Return the (X, Y) coordinate for the center point of the cell that contains the specified text.  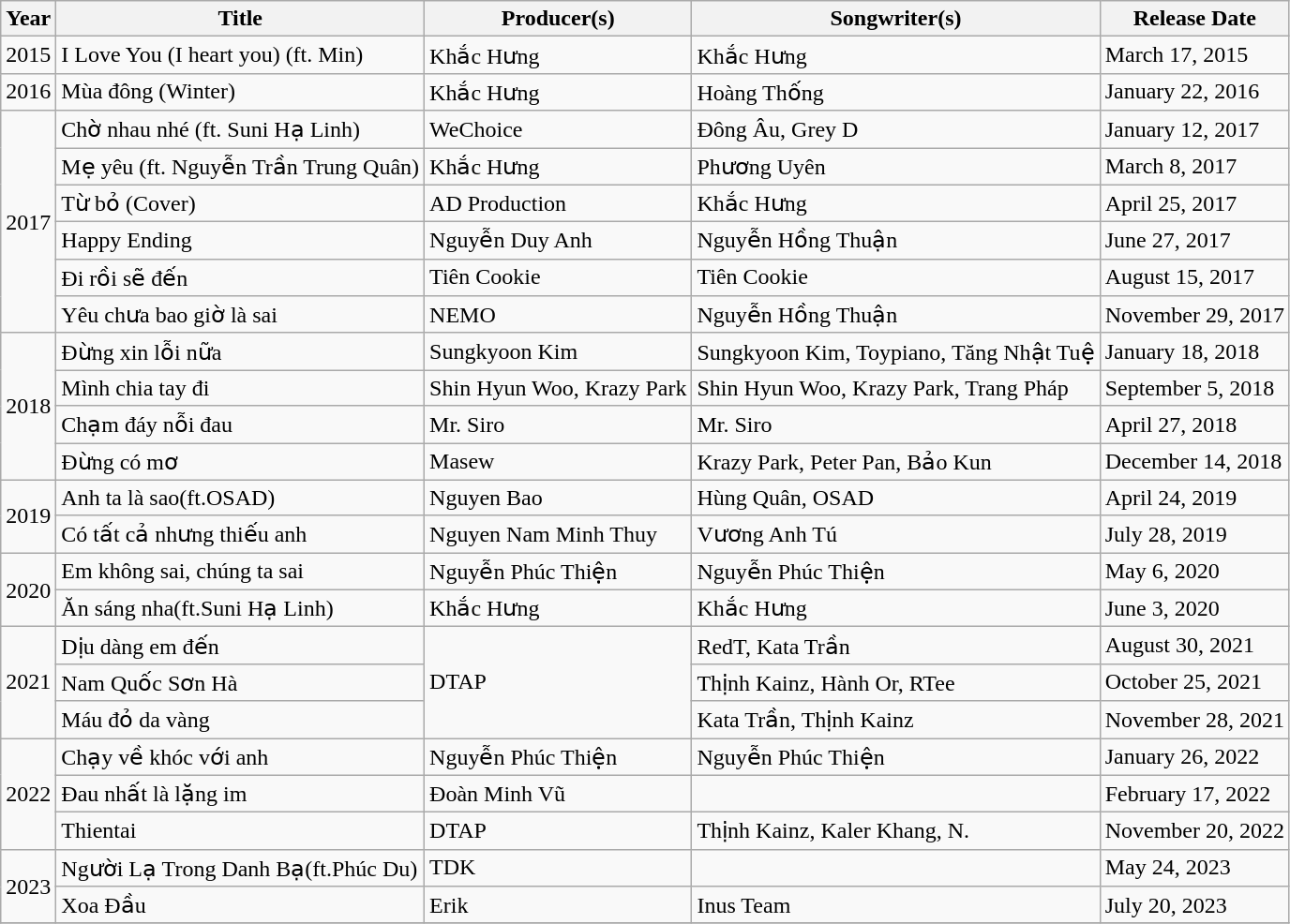
2019 (28, 516)
Ăn sáng nha(ft.Suni Hạ Linh) (240, 608)
January 26, 2022 (1194, 757)
2017 (28, 221)
January 12, 2017 (1194, 129)
November 20, 2022 (1194, 831)
2023 (28, 887)
2021 (28, 682)
March 8, 2017 (1194, 167)
AD Production (559, 203)
Title (240, 19)
Kata Trần, Thịnh Kainz (896, 720)
Từ bỏ (Cover) (240, 203)
Happy Ending (240, 241)
TDK (559, 868)
WeChoice (559, 129)
March 17, 2015 (1194, 55)
January 18, 2018 (1194, 351)
June 3, 2020 (1194, 608)
Erik (559, 905)
Máu đỏ da vàng (240, 720)
November 28, 2021 (1194, 720)
May 6, 2020 (1194, 572)
Nguyen Nam Minh Thuy (559, 534)
Anh ta là sao(ft.OSAD) (240, 498)
August 15, 2017 (1194, 277)
Chạy về khóc với anh (240, 757)
February 17, 2022 (1194, 794)
Mùa đông (Winter) (240, 92)
2015 (28, 55)
December 14, 2018 (1194, 461)
July 28, 2019 (1194, 534)
Sungkyoon Kim, Toypiano, Tăng Nhật Tuệ (896, 351)
April 25, 2017 (1194, 203)
2020 (28, 590)
Songwriter(s) (896, 19)
Đông Âu, Grey D (896, 129)
August 30, 2021 (1194, 646)
Vương Anh Tú (896, 534)
July 20, 2023 (1194, 905)
Xoa Đầu (240, 905)
Producer(s) (559, 19)
Nam Quốc Sơn Hà (240, 682)
Hùng Quân, OSAD (896, 498)
2018 (28, 407)
April 27, 2018 (1194, 425)
Chạm đáy nỗi đau (240, 425)
Year (28, 19)
Mẹ yêu (ft. Nguyễn Trần Trung Quân) (240, 167)
Đau nhất là lặng im (240, 794)
Release Date (1194, 19)
NEMO (559, 315)
Phương Uyên (896, 167)
Chờ nhau nhé (ft. Suni Hạ Linh) (240, 129)
Người Lạ Trong Danh Bạ(ft.Phúc Du) (240, 868)
Đi rồi sẽ đến (240, 277)
January 22, 2016 (1194, 92)
RedT, Kata Trần (896, 646)
Thịnh Kainz, Hành Or, RTee (896, 682)
I Love You (I heart you) (ft. Min) (240, 55)
June 27, 2017 (1194, 241)
Đừng có mơ (240, 461)
Thịnh Kainz, Kaler Khang, N. (896, 831)
Shin Hyun Woo, Krazy Park (559, 388)
Nguyen Bao (559, 498)
Sungkyoon Kim (559, 351)
Dịu dàng em đến (240, 646)
Thientai (240, 831)
November 29, 2017 (1194, 315)
2022 (28, 795)
April 24, 2019 (1194, 498)
Krazy Park, Peter Pan, Bảo Kun (896, 461)
Nguyễn Duy Anh (559, 241)
Masew (559, 461)
Inus Team (896, 905)
Mình chia tay đi (240, 388)
September 5, 2018 (1194, 388)
Shin Hyun Woo, Krazy Park, Trang Pháp (896, 388)
Đừng xin lỗi nữa (240, 351)
Yêu chưa bao giờ là sai (240, 315)
Em không sai, chúng ta sai (240, 572)
May 24, 2023 (1194, 868)
2016 (28, 92)
Đoàn Minh Vũ (559, 794)
Hoàng Thống (896, 92)
October 25, 2021 (1194, 682)
Có tất cả nhưng thiếu anh (240, 534)
